Return [X, Y] of the center of cell containing provided text 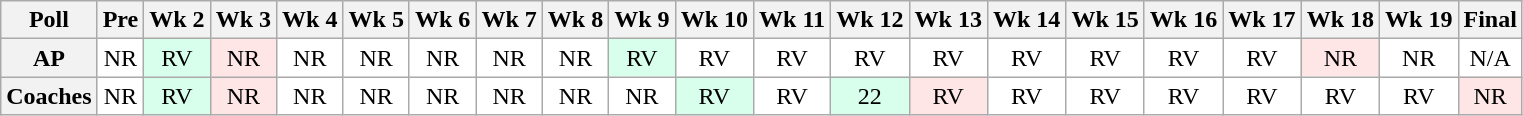
N/A [1490, 58]
Wk 16 [1183, 20]
Wk 6 [442, 20]
22 [870, 96]
Pre [120, 20]
Wk 4 [310, 20]
Wk 12 [870, 20]
Wk 18 [1340, 20]
Wk 5 [376, 20]
Wk 3 [243, 20]
Wk 15 [1105, 20]
Wk 10 [714, 20]
Coaches [49, 96]
Poll [49, 20]
Final [1490, 20]
Wk 14 [1026, 20]
Wk 19 [1419, 20]
Wk 9 [642, 20]
AP [49, 58]
Wk 17 [1262, 20]
Wk 11 [792, 20]
Wk 7 [509, 20]
Wk 2 [177, 20]
Wk 8 [575, 20]
Wk 13 [948, 20]
